Pinpoint the cell where the given text exists, returning its [x, y] midpoint coordinate. 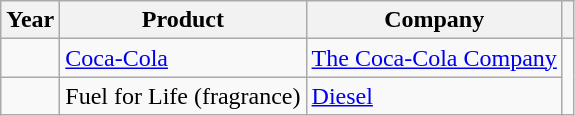
The Coca-Cola Company [434, 58]
Diesel [434, 96]
Coca-Cola [183, 58]
Fuel for Life (fragrance) [183, 96]
Product [183, 20]
Company [434, 20]
Year [30, 20]
